Pinpoint the cell where the given text exists, returning its (x, y) midpoint coordinate. 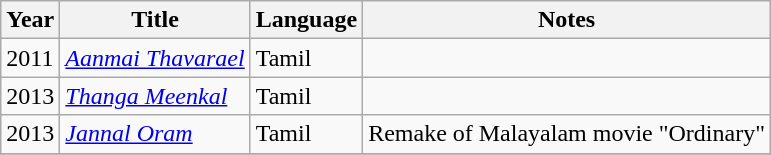
Remake of Malayalam movie "Ordinary" (567, 134)
Aanmai Thavarael (155, 58)
Title (155, 20)
2011 (30, 58)
Jannal Oram (155, 134)
Language (306, 20)
Notes (567, 20)
Thanga Meenkal (155, 96)
Year (30, 20)
